Find where the given text appears and provide that cell's center as (X, Y) coordinate. 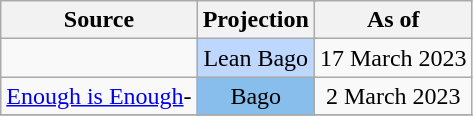
As of (393, 20)
17 March 2023 (393, 58)
Projection (256, 20)
Enough is Enough- (99, 96)
2 March 2023 (393, 96)
Lean Bago (256, 58)
Source (99, 20)
Bago (256, 96)
